Detect which cell encompasses the target text, then output its [X, Y] center coordinate. 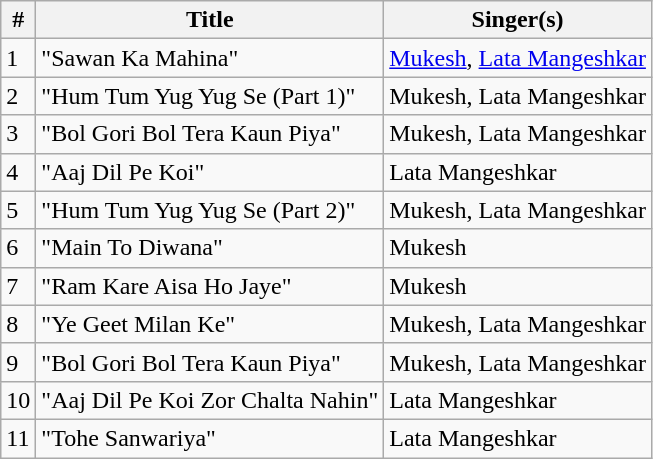
# [18, 20]
"Sawan Ka Mahina" [210, 58]
2 [18, 96]
"Aaj Dil Pe Koi" [210, 172]
7 [18, 286]
1 [18, 58]
9 [18, 362]
6 [18, 248]
"Aaj Dil Pe Koi Zor Chalta Nahin" [210, 400]
11 [18, 438]
Title [210, 20]
10 [18, 400]
"Hum Tum Yug Yug Se (Part 2)" [210, 210]
"Ram Kare Aisa Ho Jaye" [210, 286]
8 [18, 324]
Singer(s) [518, 20]
"Ye Geet Milan Ke" [210, 324]
4 [18, 172]
"Main To Diwana" [210, 248]
"Tohe Sanwariya" [210, 438]
"Hum Tum Yug Yug Se (Part 1)" [210, 96]
5 [18, 210]
3 [18, 134]
